Extract the (X, Y) coordinate from the center of the cell holding the provided text.  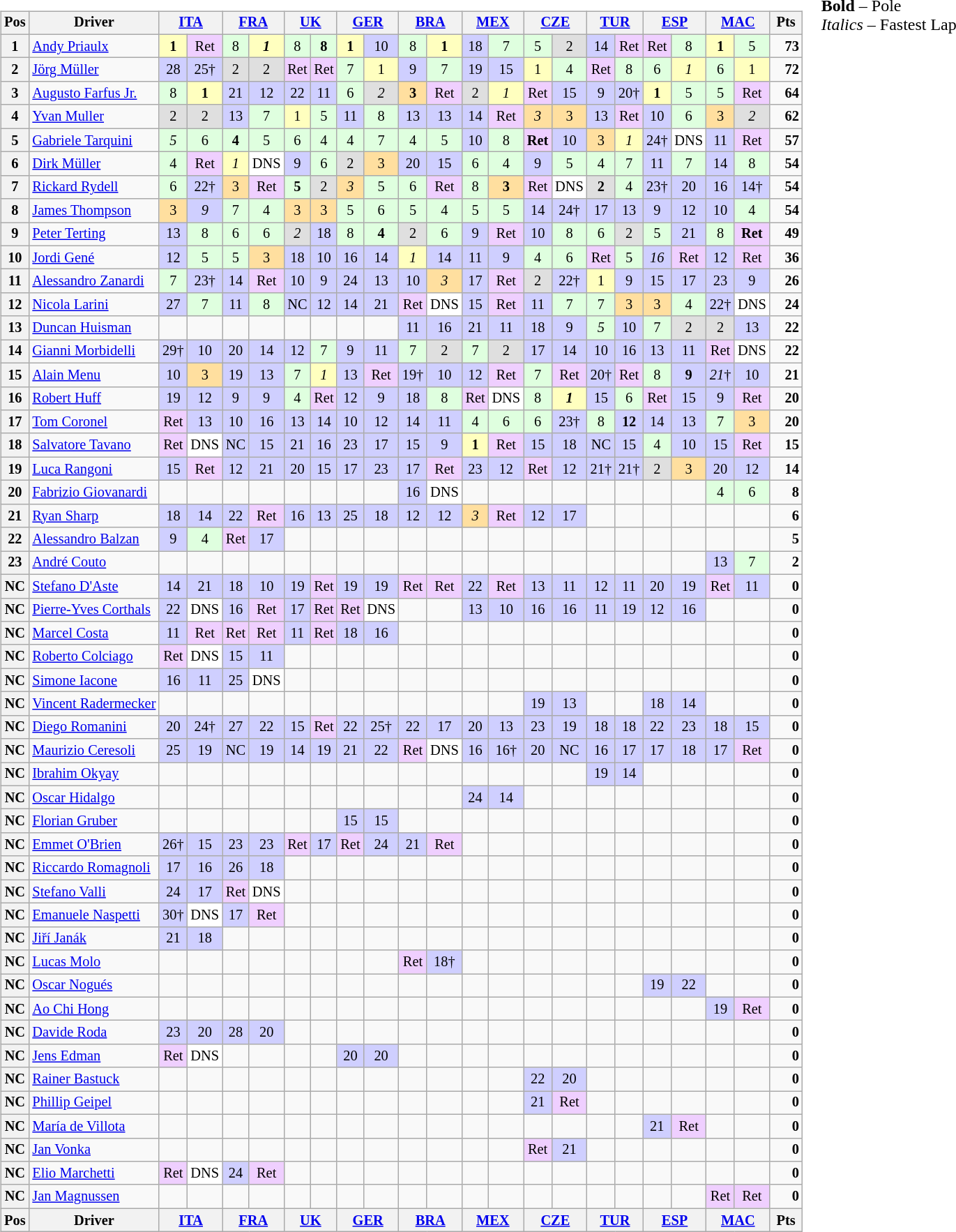
Andy Priaulx (93, 46)
Jordi Gené (93, 257)
36 (787, 257)
Rainer Bastuck (93, 1079)
Lucas Molo (93, 962)
Davide Roda (93, 1032)
72 (787, 70)
André Couto (93, 563)
Emanuele Naspetti (93, 915)
Alain Menu (93, 375)
Ibrahim Okyay (93, 774)
Dirk Müller (93, 164)
Augusto Farfus Jr. (93, 93)
Vincent Radermecker (93, 704)
Pierre-Yves Corthals (93, 610)
Jan Magnussen (93, 1196)
64 (787, 93)
James Thompson (93, 211)
Alessandro Balzan (93, 539)
Ryan Sharp (93, 516)
Alessandro Zanardi (93, 281)
Diego Romanini (93, 727)
16† (506, 751)
Simone Iacone (93, 680)
Nicola Larini (93, 305)
Yvan Muller (93, 117)
57 (787, 140)
62 (787, 117)
Maurizio Ceresoli (93, 751)
Fabrizio Giovanardi (93, 493)
Marcel Costa (93, 633)
18† (444, 962)
Phillip Geipel (93, 1103)
Jan Vonka (93, 1150)
73 (787, 46)
29† (173, 352)
Emmet O'Brien (93, 845)
Oscar Nogués (93, 986)
49 (787, 234)
Oscar Hidalgo (93, 797)
Jörg Müller (93, 70)
Jens Edman (93, 1056)
30† (173, 915)
Gabriele Tarquini (93, 140)
Luca Rangoni (93, 469)
Salvatore Tavano (93, 445)
Gianni Morbidelli (93, 352)
Duncan Huisman (93, 328)
Jiří Janák (93, 938)
26† (173, 845)
Robert Huff (93, 398)
Stefano D'Aste (93, 586)
Roberto Colciago (93, 656)
María de Villota (93, 1126)
Florian Gruber (93, 821)
Ao Chi Hong (93, 1009)
Stefano Valli (93, 892)
19† (413, 375)
Elio Marchetti (93, 1173)
Rickard Rydell (93, 187)
Peter Terting (93, 234)
Tom Coronel (93, 422)
Riccardo Romagnoli (93, 868)
14† (752, 187)
